Extract the [X, Y] coordinate from the center of the cell holding the provided text.  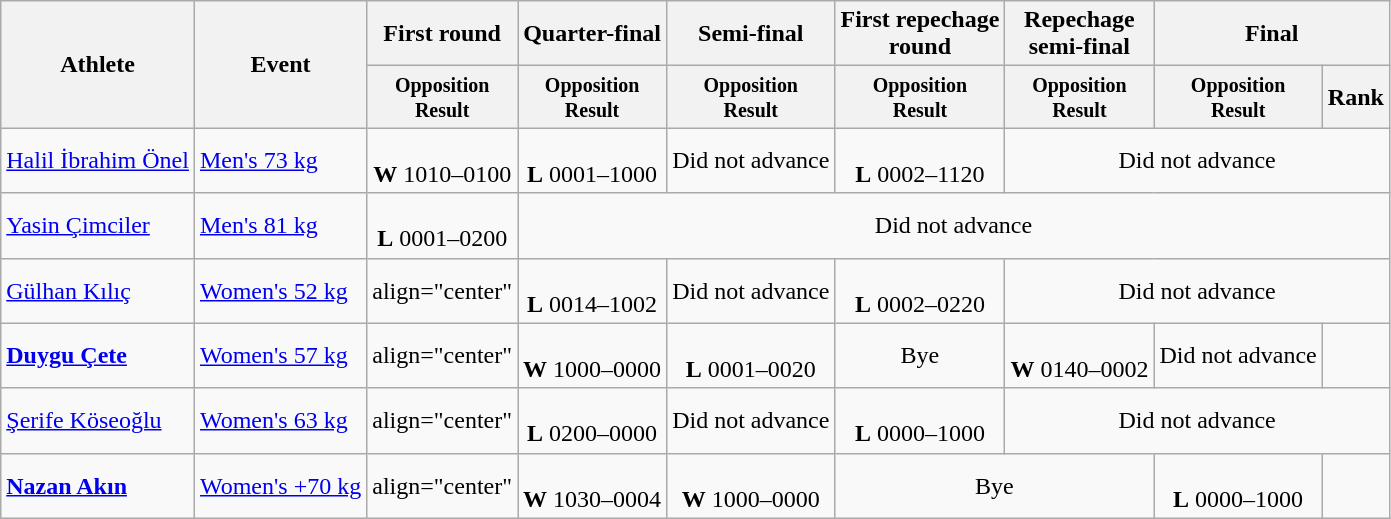
First round [442, 34]
Men's 81 kg [280, 226]
L 0001–0020 [751, 356]
Halil İbrahim Önel [98, 160]
L 0001–1000 [592, 160]
Şerife Köseoğlu [98, 420]
Men's 73 kg [280, 160]
Women's +70 kg [280, 486]
Nazan Akın [98, 486]
Repechage semi-final [1080, 34]
Rank [1356, 97]
First repechage round [920, 34]
Women's 63 kg [280, 420]
L 0001–0200 [442, 226]
Yasin Çimciler [98, 226]
L 0200–0000 [592, 420]
Gülhan Kılıç [98, 290]
Semi-final [751, 34]
Quarter-final [592, 34]
L 0002–0220 [920, 290]
L 0002–1120 [920, 160]
W 1030–0004 [592, 486]
W 0140–0002 [1080, 356]
Duygu Çete [98, 356]
Final [1272, 34]
Event [280, 64]
Women's 57 kg [280, 356]
Women's 52 kg [280, 290]
L 0014–1002 [592, 290]
W 1010–0100 [442, 160]
Athlete [98, 64]
